Identify which cell holds the provided text, then report its [X, Y] central coordinate. 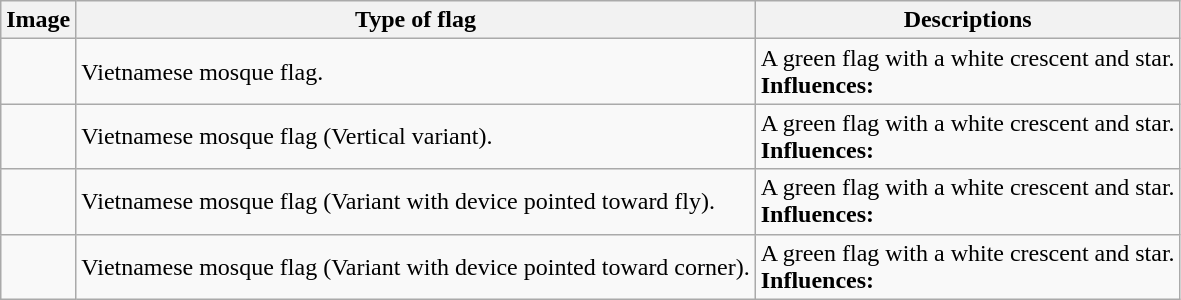
Vietnamese mosque flag (Variant with device pointed toward fly). [416, 202]
Descriptions [968, 20]
Image [38, 20]
Vietnamese mosque flag (Vertical variant). [416, 136]
Vietnamese mosque flag. [416, 72]
Type of flag [416, 20]
Vietnamese mosque flag (Variant with device pointed toward corner). [416, 266]
